Determine the [X, Y] coordinate at the center of the cell enclosing the given text.  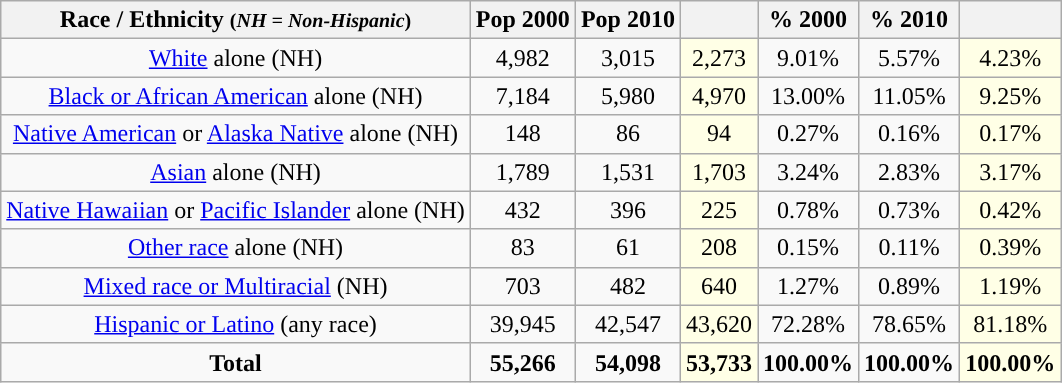
0.27% [808, 134]
13.00% [808, 96]
4.23% [1010, 58]
3.24% [808, 172]
39,945 [522, 324]
9.01% [808, 58]
White alone (NH) [236, 58]
0.16% [910, 134]
54,098 [628, 362]
1,531 [628, 172]
83 [522, 248]
1,703 [718, 172]
396 [628, 210]
4,982 [522, 58]
86 [628, 134]
Race / Ethnicity (NH = Non-Hispanic) [236, 20]
0.17% [1010, 134]
0.39% [1010, 248]
3.17% [1010, 172]
0.42% [1010, 210]
72.28% [808, 324]
5.57% [910, 58]
0.15% [808, 248]
Native American or Alaska Native alone (NH) [236, 134]
81.18% [1010, 324]
42,547 [628, 324]
148 [522, 134]
Mixed race or Multiracial (NH) [236, 286]
1.19% [1010, 286]
Pop 2000 [522, 20]
55,266 [522, 362]
703 [522, 286]
Native Hawaiian or Pacific Islander alone (NH) [236, 210]
Black or African American alone (NH) [236, 96]
% 2010 [910, 20]
61 [628, 248]
0.89% [910, 286]
Hispanic or Latino (any race) [236, 324]
5,980 [628, 96]
9.25% [1010, 96]
0.78% [808, 210]
43,620 [718, 324]
53,733 [718, 362]
3,015 [628, 58]
Asian alone (NH) [236, 172]
225 [718, 210]
Total [236, 362]
94 [718, 134]
11.05% [910, 96]
432 [522, 210]
78.65% [910, 324]
0.73% [910, 210]
Pop 2010 [628, 20]
482 [628, 286]
1.27% [808, 286]
% 2000 [808, 20]
1,789 [522, 172]
4,970 [718, 96]
0.11% [910, 248]
Other race alone (NH) [236, 248]
640 [718, 286]
208 [718, 248]
2.83% [910, 172]
2,273 [718, 58]
7,184 [522, 96]
